Pinpoint the cell where the given text exists, returning its (X, Y) midpoint coordinate. 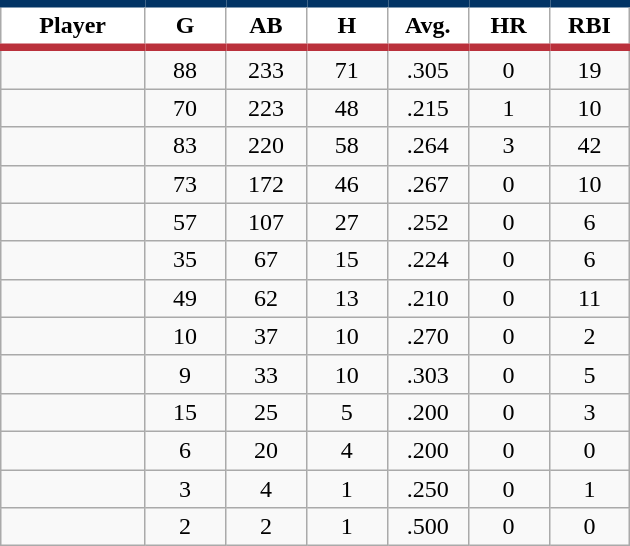
.250 (428, 489)
AB (266, 26)
11 (590, 298)
.210 (428, 298)
13 (346, 298)
.264 (428, 146)
9 (186, 374)
27 (346, 222)
58 (346, 146)
46 (346, 184)
62 (266, 298)
35 (186, 260)
.224 (428, 260)
42 (590, 146)
20 (266, 450)
70 (186, 108)
.252 (428, 222)
88 (186, 68)
Player (73, 26)
83 (186, 146)
.267 (428, 184)
223 (266, 108)
.270 (428, 336)
.500 (428, 527)
HR (508, 26)
33 (266, 374)
25 (266, 412)
H (346, 26)
172 (266, 184)
37 (266, 336)
73 (186, 184)
220 (266, 146)
48 (346, 108)
67 (266, 260)
Avg. (428, 26)
.303 (428, 374)
G (186, 26)
.215 (428, 108)
19 (590, 68)
57 (186, 222)
RBI (590, 26)
71 (346, 68)
49 (186, 298)
.305 (428, 68)
107 (266, 222)
233 (266, 68)
